Identify which cell holds the provided text, then report its [X, Y] central coordinate. 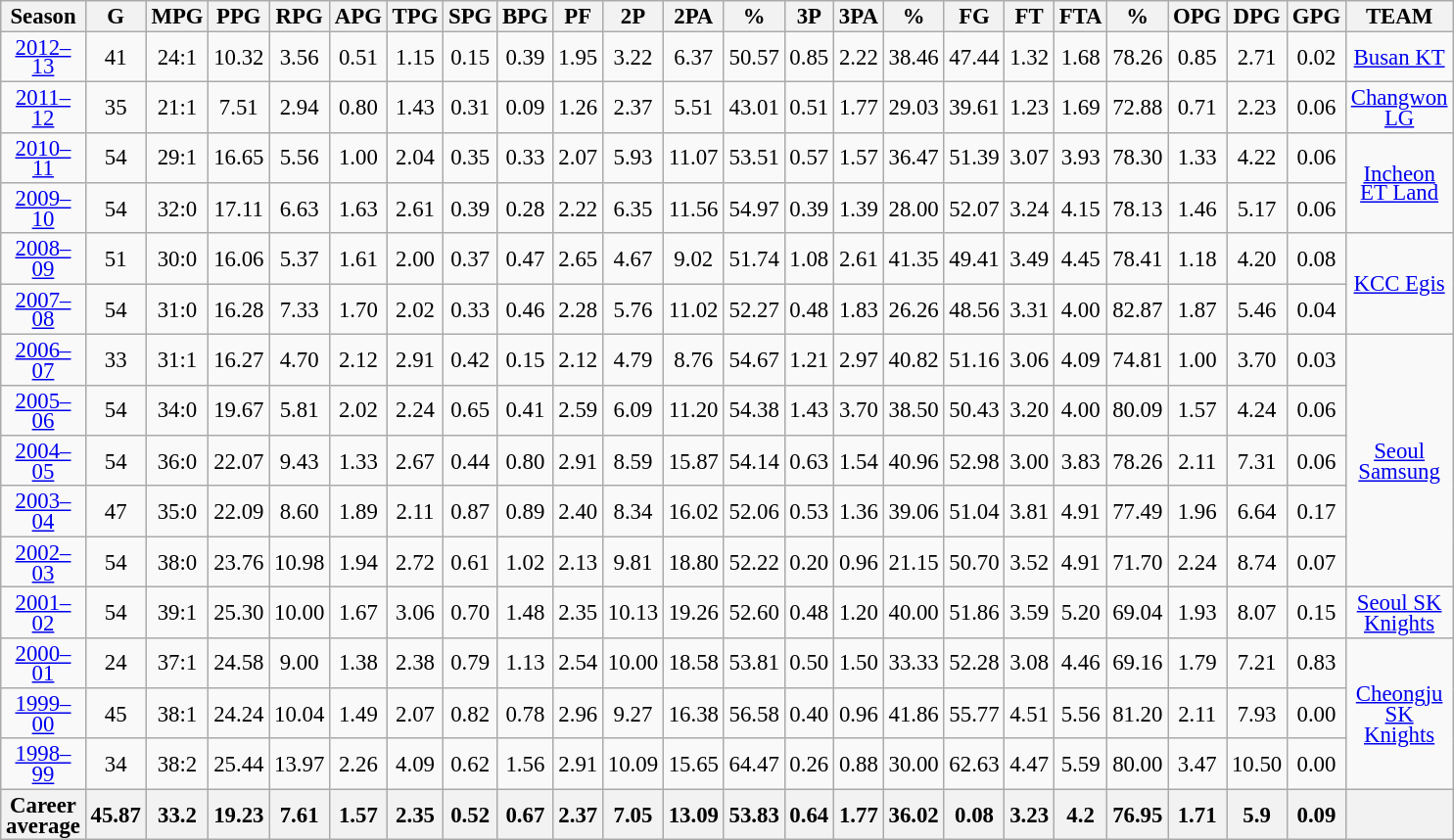
PF [578, 16]
TEAM [1398, 16]
1.13 [525, 663]
8.34 [633, 512]
2.40 [578, 512]
5.37 [300, 258]
Seoul SK Knights [1398, 613]
38:0 [177, 562]
1.63 [358, 209]
52.06 [754, 512]
29:1 [177, 158]
16.27 [239, 360]
39:1 [177, 613]
3.23 [1029, 815]
54.38 [754, 410]
2.65 [578, 258]
52.98 [974, 461]
FTA [1080, 16]
7.31 [1257, 461]
56.58 [754, 714]
33.33 [914, 663]
38:1 [177, 714]
2.96 [578, 714]
47 [116, 512]
4.15 [1080, 209]
2PA [693, 16]
5.46 [1257, 309]
2.13 [578, 562]
3.31 [1029, 309]
31:1 [177, 360]
Cheongju SK Knights [1398, 713]
37:1 [177, 663]
41.35 [914, 258]
3.52 [1029, 562]
0.47 [525, 258]
36.02 [914, 815]
2.54 [578, 663]
1.95 [578, 57]
1.39 [860, 209]
16.28 [239, 309]
22.09 [239, 512]
51.16 [974, 360]
0.70 [470, 613]
10.50 [1257, 765]
69.04 [1138, 613]
0.28 [525, 209]
2.00 [415, 258]
2.23 [1257, 108]
33 [116, 360]
28.00 [914, 209]
2.04 [415, 158]
2011–12 [43, 108]
1.93 [1197, 613]
2P [633, 16]
4.22 [1257, 158]
1.61 [358, 258]
51.04 [974, 512]
18.58 [693, 663]
5.76 [633, 309]
3.00 [1029, 461]
3.47 [1197, 765]
0.44 [470, 461]
16.38 [693, 714]
8.76 [693, 360]
48.56 [974, 309]
34 [116, 765]
1.54 [860, 461]
4.45 [1080, 258]
10.98 [300, 562]
1.68 [1080, 57]
33.2 [177, 815]
0.89 [525, 512]
24 [116, 663]
24.24 [239, 714]
2.97 [860, 360]
6.09 [633, 410]
4.51 [1029, 714]
43.01 [754, 108]
24.58 [239, 663]
1.71 [1197, 815]
DPG [1257, 16]
7.51 [239, 108]
1.79 [1197, 663]
19.67 [239, 410]
82.87 [1138, 309]
62.63 [974, 765]
71.70 [1138, 562]
1.67 [358, 613]
0.65 [470, 410]
0.31 [470, 108]
36:0 [177, 461]
0.37 [470, 258]
1.96 [1197, 512]
9.81 [633, 562]
9.43 [300, 461]
6.63 [300, 209]
3.49 [1029, 258]
49.41 [974, 258]
5.81 [300, 410]
3.08 [1029, 663]
10.09 [633, 765]
6.35 [633, 209]
1.69 [1080, 108]
PPG [239, 16]
0.67 [525, 815]
TPG [415, 16]
1.08 [809, 258]
7.61 [300, 815]
30:0 [177, 258]
0.41 [525, 410]
MPG [177, 16]
11.20 [693, 410]
0.26 [809, 765]
2.28 [578, 309]
10.04 [300, 714]
51.74 [754, 258]
17.11 [239, 209]
1.70 [358, 309]
78.41 [1138, 258]
4.2 [1080, 815]
51.39 [974, 158]
25.44 [239, 765]
39.61 [974, 108]
0.50 [809, 663]
3.20 [1029, 410]
19.23 [239, 815]
2.26 [358, 765]
1.46 [1197, 209]
2007–08 [43, 309]
47.44 [974, 57]
2.94 [300, 108]
11.07 [693, 158]
76.95 [1138, 815]
64.47 [754, 765]
1.36 [860, 512]
3PA [860, 16]
51.86 [974, 613]
8.59 [633, 461]
2006–07 [43, 360]
KCC Egis [1398, 284]
5.51 [693, 108]
78.30 [1138, 158]
FG [974, 16]
1.26 [578, 108]
77.49 [1138, 512]
8.60 [300, 512]
Incheon ET Land [1398, 182]
18.80 [693, 562]
Busan KT [1398, 57]
2.71 [1257, 57]
52.60 [754, 613]
5.9 [1257, 815]
54.97 [754, 209]
32:0 [177, 209]
2009–10 [43, 209]
1.23 [1029, 108]
1998–99 [43, 765]
1.38 [358, 663]
2001–02 [43, 613]
74.81 [1138, 360]
6.64 [1257, 512]
34:0 [177, 410]
1.94 [358, 562]
2.59 [578, 410]
50.57 [754, 57]
16.06 [239, 258]
4.24 [1257, 410]
2008–09 [43, 258]
51 [116, 258]
55.77 [974, 714]
72.88 [1138, 108]
10.32 [239, 57]
4.70 [300, 360]
45 [116, 714]
APG [358, 16]
2.38 [415, 663]
0.20 [809, 562]
81.20 [1138, 714]
0.17 [1316, 512]
7.93 [1257, 714]
40.82 [914, 360]
2004–05 [43, 461]
3.56 [300, 57]
2002–03 [43, 562]
1.02 [525, 562]
4.47 [1029, 765]
2.72 [415, 562]
52.07 [974, 209]
8.74 [1257, 562]
1.32 [1029, 57]
80.00 [1138, 765]
0.02 [1316, 57]
0.82 [470, 714]
Career average [43, 815]
0.53 [809, 512]
2000–01 [43, 663]
1.56 [525, 765]
0.88 [860, 765]
13.97 [300, 765]
0.46 [525, 309]
1.87 [1197, 309]
7.21 [1257, 663]
15.87 [693, 461]
3.07 [1029, 158]
5.20 [1080, 613]
25.30 [239, 613]
21:1 [177, 108]
29.03 [914, 108]
4.20 [1257, 258]
1.18 [1197, 258]
0.64 [809, 815]
2.67 [415, 461]
36.47 [914, 158]
Seoul Samsung [1398, 461]
0.63 [809, 461]
0.57 [809, 158]
38:2 [177, 765]
0.62 [470, 765]
1.89 [358, 512]
FT [1029, 16]
3.81 [1029, 512]
RPG [300, 16]
13.09 [693, 815]
1.50 [860, 663]
11.02 [693, 309]
0.52 [470, 815]
0.40 [809, 714]
1.49 [358, 714]
53.51 [754, 158]
Season [43, 16]
9.27 [633, 714]
SPG [470, 16]
4.67 [633, 258]
3.83 [1080, 461]
9.02 [693, 258]
0.03 [1316, 360]
1.83 [860, 309]
31:0 [177, 309]
4.79 [633, 360]
G [116, 16]
0.04 [1316, 309]
53.81 [754, 663]
52.22 [754, 562]
2005–06 [43, 410]
38.46 [914, 57]
54.14 [754, 461]
0.71 [1197, 108]
7.05 [633, 815]
Changwon LG [1398, 108]
5.93 [633, 158]
0.07 [1316, 562]
3.93 [1080, 158]
24:1 [177, 57]
78.13 [1138, 209]
0.42 [470, 360]
22.07 [239, 461]
26.26 [914, 309]
0.35 [470, 158]
52.28 [974, 663]
40.00 [914, 613]
38.50 [914, 410]
3P [809, 16]
50.70 [974, 562]
5.59 [1080, 765]
41.86 [914, 714]
2012–13 [43, 57]
8.07 [1257, 613]
50.43 [974, 410]
54.67 [754, 360]
10.13 [633, 613]
BPG [525, 16]
21.15 [914, 562]
0.79 [470, 663]
23.76 [239, 562]
30.00 [914, 765]
40.96 [914, 461]
4.46 [1080, 663]
53.83 [754, 815]
69.16 [1138, 663]
52.27 [754, 309]
45.87 [116, 815]
16.65 [239, 158]
11.56 [693, 209]
80.09 [1138, 410]
1.15 [415, 57]
0.61 [470, 562]
16.02 [693, 512]
1.21 [809, 360]
GPG [1316, 16]
1999–00 [43, 714]
2003–04 [43, 512]
5.17 [1257, 209]
3.59 [1029, 613]
0.83 [1316, 663]
35 [116, 108]
OPG [1197, 16]
0.87 [470, 512]
1.48 [525, 613]
3.24 [1029, 209]
15.65 [693, 765]
2010–11 [43, 158]
0.78 [525, 714]
41 [116, 57]
3.22 [633, 57]
1.20 [860, 613]
9.00 [300, 663]
19.26 [693, 613]
35:0 [177, 512]
39.06 [914, 512]
6.37 [693, 57]
7.33 [300, 309]
